Identify which cell holds the provided text, then report its [X, Y] central coordinate. 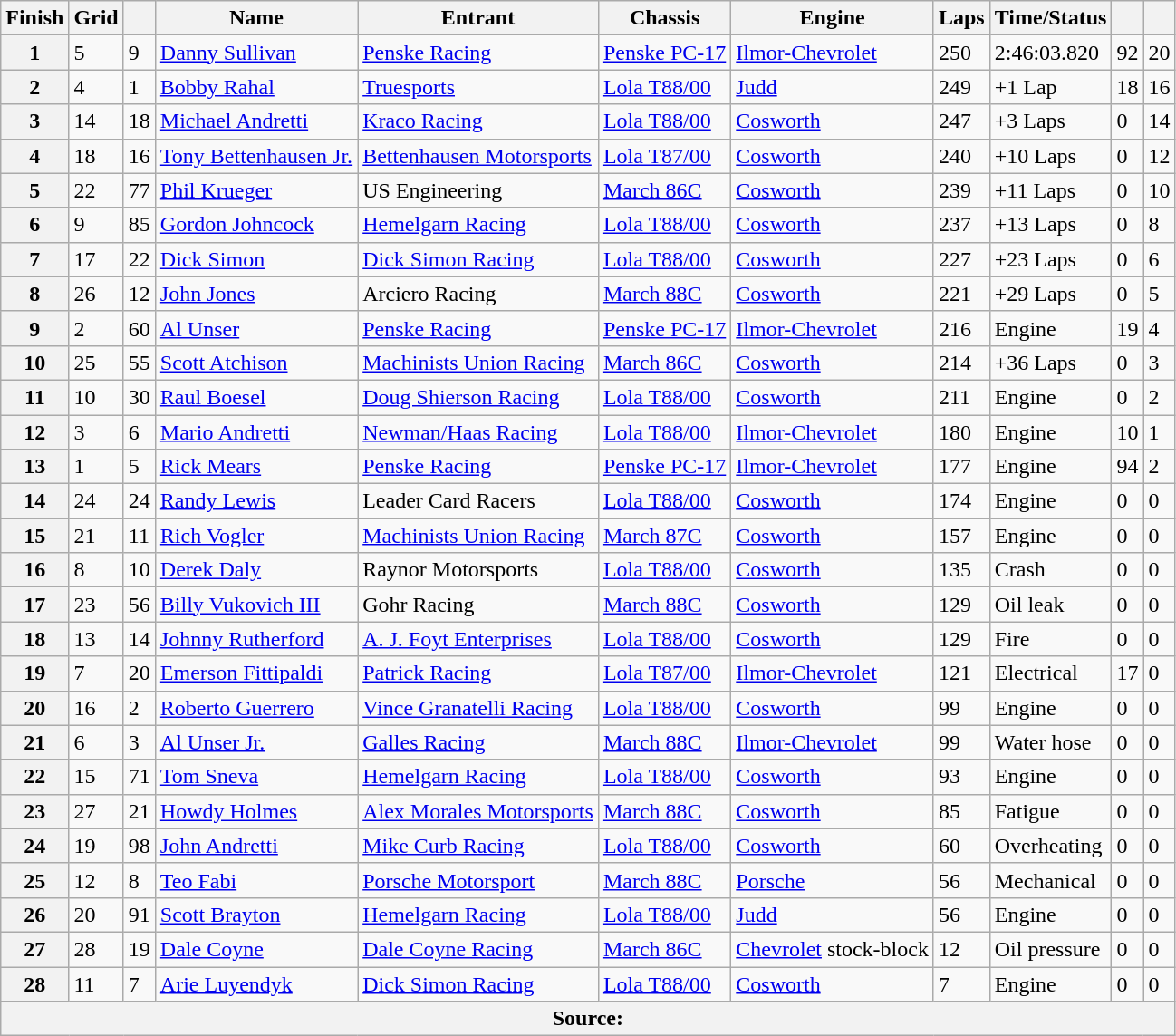
Overheating [1051, 846]
Bettenhausen Motorsports [478, 156]
Scott Atchison [255, 363]
177 [961, 467]
240 [961, 156]
Tony Bettenhausen Jr. [255, 156]
+11 Laps [1051, 190]
Tom Sneva [255, 777]
Johnny Rutherford [255, 639]
211 [961, 397]
Mechanical [1051, 880]
214 [961, 363]
John Jones [255, 294]
Arie Luyendyk [255, 983]
Dick Simon [255, 259]
Electrical [1051, 673]
180 [961, 432]
239 [961, 190]
247 [961, 121]
Al Unser [255, 328]
Oil pressure [1051, 949]
174 [961, 501]
55 [140, 363]
John Andretti [255, 846]
249 [961, 87]
Grid [96, 18]
March 87C [664, 536]
98 [140, 846]
Chevrolet stock-block [833, 949]
Arciero Racing [478, 294]
250 [961, 53]
Finish [34, 18]
Billy Vukovich III [255, 605]
Galles Racing [478, 742]
Dale Coyne Racing [478, 949]
Alex Morales Motorsports [478, 811]
Derek Daly [255, 570]
Bobby Rahal [255, 87]
91 [140, 915]
Dale Coyne [255, 949]
Kraco Racing [478, 121]
Truesports [478, 87]
+13 Laps [1051, 225]
A. J. Foyt Enterprises [478, 639]
93 [961, 777]
Al Unser Jr. [255, 742]
Oil leak [1051, 605]
Vince Granatelli Racing [478, 708]
+1 Lap [1051, 87]
Rick Mears [255, 467]
Teo Fabi [255, 880]
+36 Laps [1051, 363]
Doug Shierson Racing [478, 397]
Scott Brayton [255, 915]
121 [961, 673]
Name [255, 18]
Source: [588, 1019]
Michael Andretti [255, 121]
Porsche [833, 880]
2:46:03.820 [1051, 53]
Randy Lewis [255, 501]
Leader Card Racers [478, 501]
Emerson Fittipaldi [255, 673]
135 [961, 570]
+10 Laps [1051, 156]
Phil Krueger [255, 190]
Water hose [1051, 742]
Rich Vogler [255, 536]
Laps [961, 18]
Raul Boesel [255, 397]
+3 Laps [1051, 121]
237 [961, 225]
+29 Laps [1051, 294]
Crash [1051, 570]
227 [961, 259]
Porsche Motorsport [478, 880]
92 [1127, 53]
157 [961, 536]
94 [1127, 467]
Danny Sullivan [255, 53]
Entrant [478, 18]
Mike Curb Racing [478, 846]
Chassis [664, 18]
Patrick Racing [478, 673]
Howdy Holmes [255, 811]
Gohr Racing [478, 605]
+23 Laps [1051, 259]
Time/Status [1051, 18]
Roberto Guerrero [255, 708]
30 [140, 397]
US Engineering [478, 190]
216 [961, 328]
Newman/Haas Racing [478, 432]
Fire [1051, 639]
71 [140, 777]
221 [961, 294]
Fatigue [1051, 811]
Gordon Johncock [255, 225]
77 [140, 190]
Raynor Motorsports [478, 570]
Mario Andretti [255, 432]
